Determine the (x, y) coordinate at the center of the cell enclosing the given text.  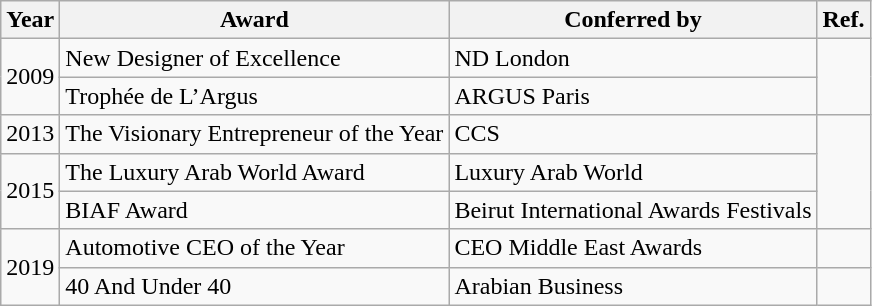
Conferred by (633, 20)
Beirut International Awards Festivals (633, 210)
2019 (30, 267)
CCS (633, 134)
Arabian Business (633, 286)
2015 (30, 191)
CEO Middle East Awards (633, 248)
Luxury Arab World (633, 172)
Year (30, 20)
The Luxury Arab World Award (254, 172)
ND London (633, 58)
New Designer of Excellence (254, 58)
Trophée de L’Argus (254, 96)
ARGUS Paris (633, 96)
2009 (30, 77)
Award (254, 20)
2013 (30, 134)
Ref. (844, 20)
40 And Under 40 (254, 286)
The Visionary Entrepreneur of the Year (254, 134)
Automotive CEO of the Year (254, 248)
BIAF Award (254, 210)
